Identify which cell holds the provided text, then report its (X, Y) central coordinate. 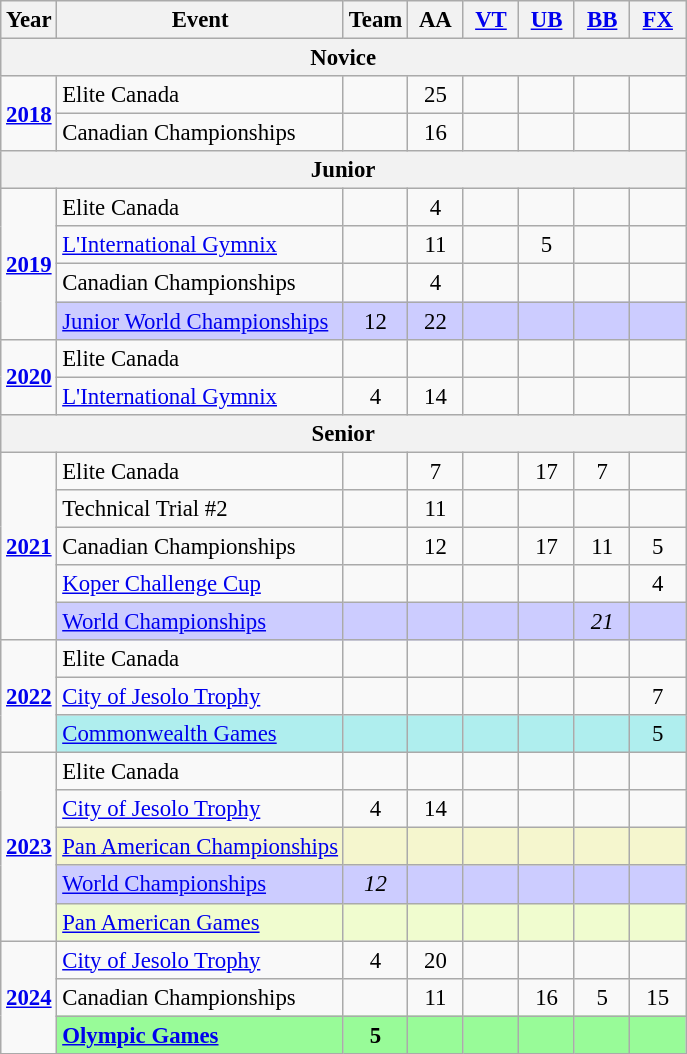
Senior (344, 433)
Junior World Championships (200, 321)
UB (547, 20)
2019 (29, 264)
BB (602, 20)
Year (29, 20)
25 (436, 95)
2024 (29, 998)
Koper Challenge Cup (200, 584)
FX (658, 20)
Olympic Games (200, 1035)
VT (491, 20)
Junior (344, 170)
15 (658, 997)
20 (436, 960)
21 (602, 621)
Technical Trial #2 (200, 509)
Pan American Championships (200, 847)
Novice (344, 58)
22 (436, 321)
2023 (29, 847)
2020 (29, 376)
Team (375, 20)
2018 (29, 114)
Event (200, 20)
AA (436, 20)
Commonwealth Games (200, 734)
Pan American Games (200, 922)
2021 (29, 546)
2022 (29, 696)
